Output the [x, y] coordinate of the center of the cell containing the given text.  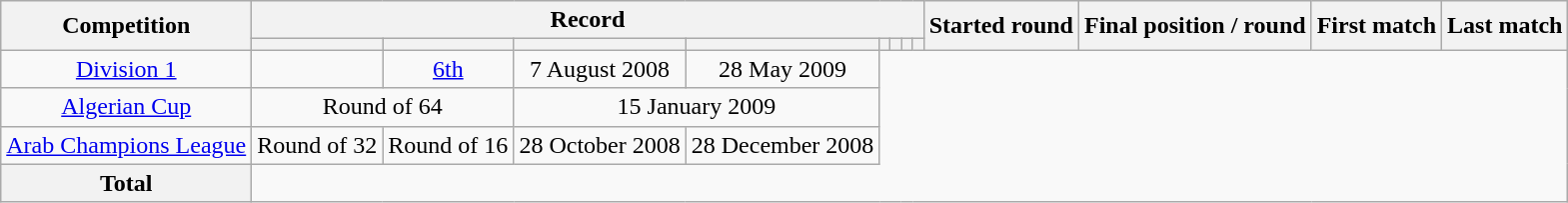
28 May 2009 [783, 69]
Round of 64 [383, 107]
Competition [126, 26]
Started round [1001, 26]
6th [448, 69]
Round of 32 [318, 145]
28 December 2008 [783, 145]
Algerian Cup [126, 107]
28 October 2008 [600, 145]
Arab Champions League [126, 145]
Last match [1505, 26]
Total [126, 183]
15 January 2009 [697, 107]
Final position / round [1195, 26]
Round of 16 [448, 145]
Division 1 [126, 69]
First match [1376, 26]
7 August 2008 [600, 69]
Record [588, 20]
